Extract the [x, y] coordinate from the center of the cell holding the provided text.  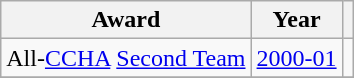
Year [296, 20]
Award [126, 20]
2000-01 [296, 58]
All-CCHA Second Team [126, 58]
